Pinpoint the cell where the given text exists, returning its (X, Y) midpoint coordinate. 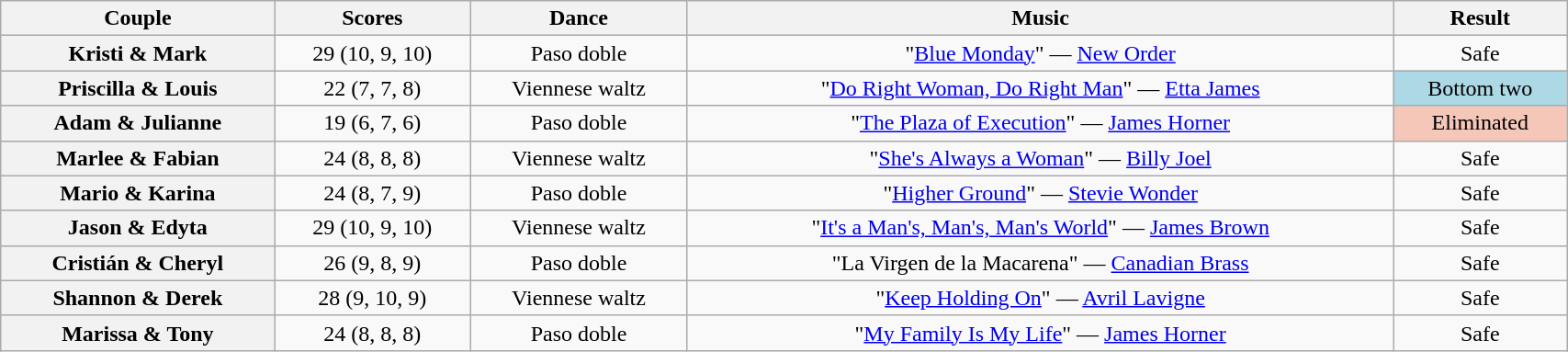
Scores (373, 18)
"She's Always a Woman" — Billy Joel (1040, 158)
"Keep Holding On" — Avril Lavigne (1040, 298)
Dance (579, 18)
Eliminated (1481, 123)
Priscilla & Louis (138, 88)
26 (9, 8, 9) (373, 263)
Jason & Edyta (138, 228)
Result (1481, 18)
"Higher Ground" — Stevie Wonder (1040, 193)
"Do Right Woman, Do Right Man" — Etta James (1040, 88)
Music (1040, 18)
Marlee & Fabian (138, 158)
24 (8, 7, 9) (373, 193)
Bottom two (1481, 88)
Couple (138, 18)
"La Virgen de la Macarena" — Canadian Brass (1040, 263)
28 (9, 10, 9) (373, 298)
"Blue Monday" — New Order (1040, 53)
22 (7, 7, 8) (373, 88)
"My Family Is My Life" — James Horner (1040, 333)
Adam & Julianne (138, 123)
"It's a Man's, Man's, Man's World" — James Brown (1040, 228)
Shannon & Derek (138, 298)
Kristi & Mark (138, 53)
"The Plaza of Execution" — James Horner (1040, 123)
Marissa & Tony (138, 333)
19 (6, 7, 6) (373, 123)
Mario & Karina (138, 193)
Cristián & Cheryl (138, 263)
